Return [X, Y] of the center of cell containing provided text 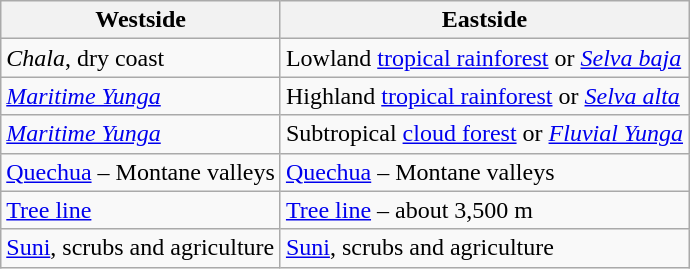
Lowland tropical rainforest or Selva baja [484, 58]
Subtropical cloud forest or Fluvial Yunga [484, 134]
Tree line [141, 210]
Tree line – about 3,500 m [484, 210]
Highland tropical rainforest or Selva alta [484, 96]
Eastside [484, 20]
Westside [141, 20]
Chala, dry coast [141, 58]
